Pinpoint the cell where the given text exists, returning its (X, Y) midpoint coordinate. 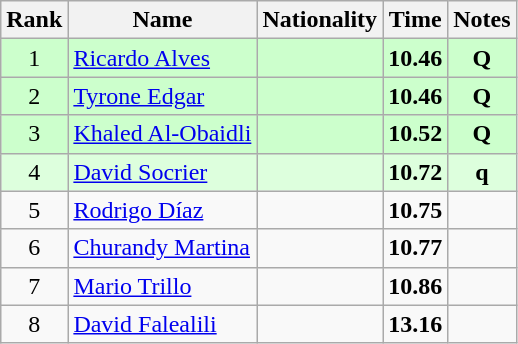
Notes (482, 20)
13.16 (416, 324)
q (482, 172)
Tyrone Edgar (162, 96)
7 (34, 286)
David Falealili (162, 324)
5 (34, 210)
10.75 (416, 210)
Nationality (320, 20)
10.52 (416, 134)
2 (34, 96)
Mario Trillo (162, 286)
4 (34, 172)
10.77 (416, 248)
3 (34, 134)
Rank (34, 20)
8 (34, 324)
Khaled Al-Obaidli (162, 134)
10.72 (416, 172)
David Socrier (162, 172)
1 (34, 58)
Rodrigo Díaz (162, 210)
Ricardo Alves (162, 58)
Name (162, 20)
Time (416, 20)
6 (34, 248)
Churandy Martina (162, 248)
10.86 (416, 286)
